From the cell containing the given text, extract its center point as [X, Y] coordinate. 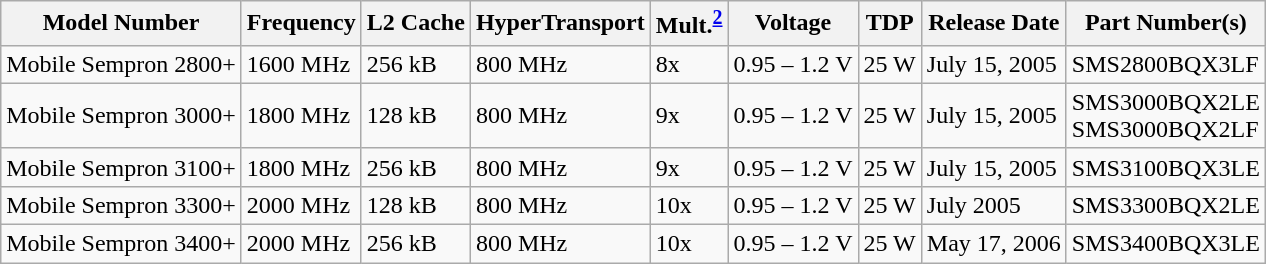
May 17, 2006 [994, 244]
HyperTransport [560, 24]
Release Date [994, 24]
Mobile Sempron 3100+ [122, 167]
SMS2800BQX3LF [1166, 64]
Model Number [122, 24]
Mobile Sempron 3300+ [122, 205]
SMS3100BQX3LE [1166, 167]
July 2005 [994, 205]
SMS3300BQX2LE [1166, 205]
8x [689, 64]
Mobile Sempron 3400+ [122, 244]
TDP [890, 24]
Mobile Sempron 2800+ [122, 64]
Mobile Sempron 3000+ [122, 116]
SMS3400BQX3LE [1166, 244]
1600 MHz [301, 64]
Frequency [301, 24]
Voltage [793, 24]
Mult.2 [689, 24]
SMS3000BQX2LESMS3000BQX2LF [1166, 116]
L2 Cache [416, 24]
Part Number(s) [1166, 24]
